Determine the (x, y) coordinate at the center of the cell enclosing the given text.  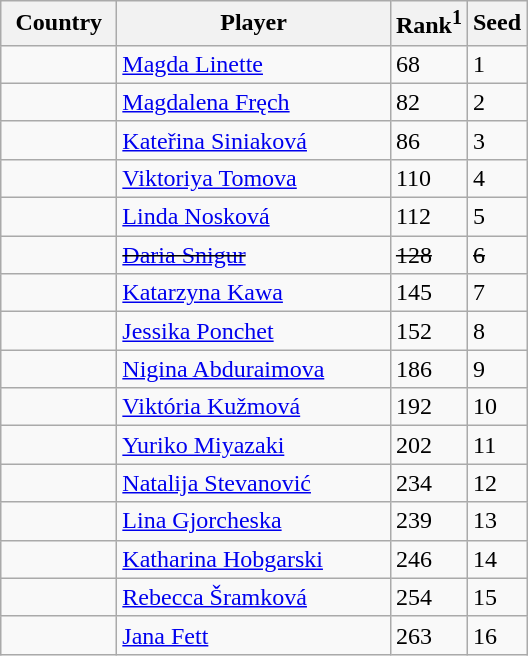
11 (496, 445)
110 (428, 178)
Katharina Hobgarski (254, 559)
Magdalena Fręch (254, 102)
Nigina Abduraimova (254, 369)
5 (496, 217)
Seed (496, 24)
263 (428, 635)
Player (254, 24)
Viktória Kužmová (254, 407)
9 (496, 369)
152 (428, 331)
8 (496, 331)
13 (496, 521)
Rebecca Šramková (254, 597)
16 (496, 635)
239 (428, 521)
6 (496, 255)
86 (428, 140)
4 (496, 178)
Linda Nosková (254, 217)
Yuriko Miyazaki (254, 445)
192 (428, 407)
12 (496, 483)
Magda Linette (254, 64)
Daria Snigur (254, 255)
10 (496, 407)
Country (59, 24)
Kateřina Siniaková (254, 140)
112 (428, 217)
Lina Gjorcheska (254, 521)
202 (428, 445)
15 (496, 597)
128 (428, 255)
Rank1 (428, 24)
2 (496, 102)
145 (428, 293)
7 (496, 293)
14 (496, 559)
68 (428, 64)
254 (428, 597)
82 (428, 102)
186 (428, 369)
Natalija Stevanović (254, 483)
234 (428, 483)
Jessika Ponchet (254, 331)
246 (428, 559)
1 (496, 64)
Viktoriya Tomova (254, 178)
Katarzyna Kawa (254, 293)
3 (496, 140)
Jana Fett (254, 635)
